Provide the [x, y] coordinate of the cell's center where the given text is located.  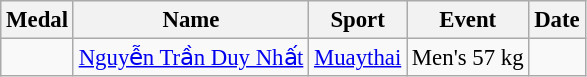
Event [468, 20]
Medal [38, 20]
Name [190, 20]
Men's 57 kg [468, 58]
Nguyễn Trần Duy Nhất [190, 58]
Sport [358, 20]
Muaythai [358, 58]
Date [557, 20]
